Find where the given text appears and provide that cell's center as [x, y] coordinate. 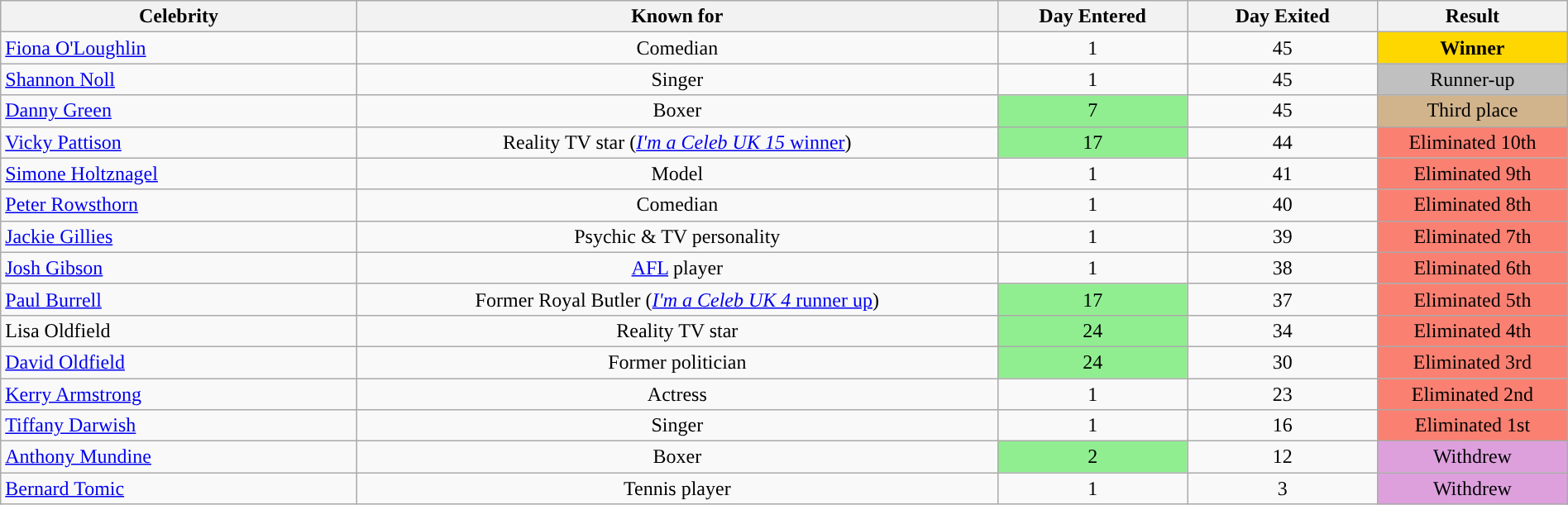
Danny Green [179, 111]
Anthony Mundine [179, 457]
Tennis player [676, 488]
16 [1283, 426]
2 [1092, 457]
Reality TV star [676, 331]
Actress [676, 394]
7 [1092, 111]
Peter Rowsthorn [179, 205]
Winner [1473, 48]
Eliminated 6th [1473, 268]
38 [1283, 268]
Tiffany Darwish [179, 426]
Former politician [676, 362]
34 [1283, 331]
Eliminated 4th [1473, 331]
41 [1283, 174]
Simone Holtznagel [179, 174]
Eliminated 8th [1473, 205]
Eliminated 9th [1473, 174]
Paul Burrell [179, 299]
12 [1283, 457]
Kerry Armstrong [179, 394]
3 [1283, 488]
23 [1283, 394]
Known for [676, 17]
37 [1283, 299]
AFL player [676, 268]
Fiona O'Loughlin [179, 48]
Lisa Oldfield [179, 331]
Former Royal Butler (I'm a Celeb UK 4 runner up) [676, 299]
Vicky Pattison [179, 142]
Celebrity [179, 17]
40 [1283, 205]
Bernard Tomic [179, 488]
Model [676, 174]
30 [1283, 362]
Psychic & TV personality [676, 236]
Josh Gibson [179, 268]
39 [1283, 236]
Third place [1473, 111]
Day Exited [1283, 17]
Shannon Noll [179, 79]
44 [1283, 142]
Eliminated 1st [1473, 426]
Eliminated 10th [1473, 142]
Eliminated 3rd [1473, 362]
Runner-up [1473, 79]
Eliminated 5th [1473, 299]
Result [1473, 17]
Eliminated 7th [1473, 236]
Eliminated 2nd [1473, 394]
Day Entered [1092, 17]
David Oldfield [179, 362]
Reality TV star (I'm a Celeb UK 15 winner) [676, 142]
Jackie Gillies [179, 236]
